From the cell containing the given text, extract its center point as [X, Y] coordinate. 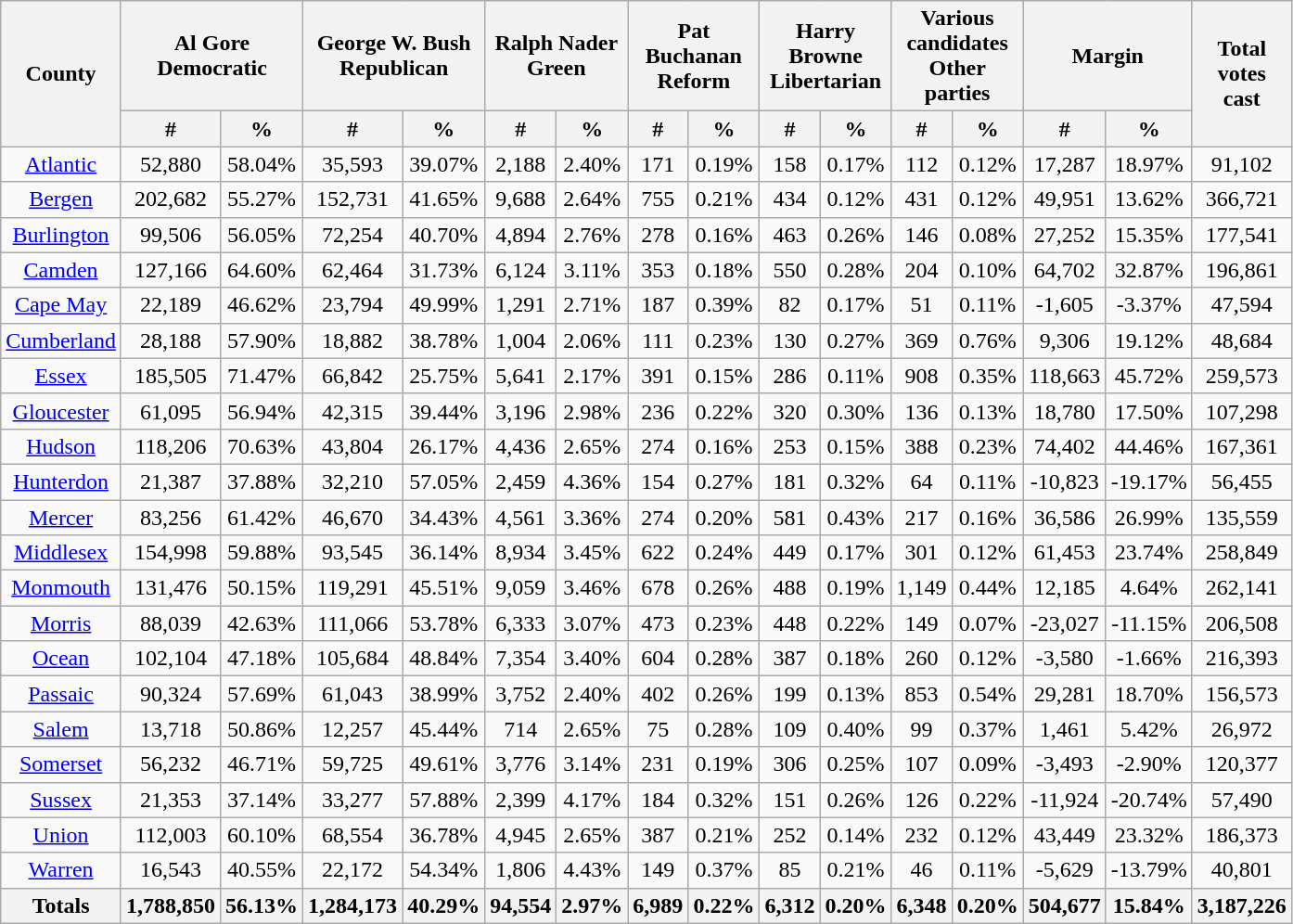
51 [922, 305]
40.70% [443, 235]
22,172 [352, 870]
15.84% [1148, 905]
38.78% [443, 340]
301 [922, 553]
61,453 [1065, 553]
259,573 [1241, 376]
36,586 [1065, 517]
181 [790, 481]
Camden [61, 270]
59.88% [262, 553]
186,373 [1241, 835]
5,641 [521, 376]
135,559 [1241, 517]
320 [790, 411]
286 [790, 376]
1,461 [1065, 729]
908 [922, 376]
-2.90% [1148, 764]
40.55% [262, 870]
82 [790, 305]
131,476 [171, 588]
33,277 [352, 800]
109 [790, 729]
1,788,850 [171, 905]
36.78% [443, 835]
3,187,226 [1241, 905]
3,752 [521, 694]
-13.79% [1148, 870]
52,880 [171, 164]
0.09% [987, 764]
6,333 [521, 623]
48,684 [1241, 340]
68,554 [352, 835]
83,256 [171, 517]
42.63% [262, 623]
44.46% [1148, 446]
-20.74% [1148, 800]
57.05% [443, 481]
105,684 [352, 659]
99,506 [171, 235]
46 [922, 870]
Cape May [61, 305]
3.11% [592, 270]
88,039 [171, 623]
Hunterdon [61, 481]
47,594 [1241, 305]
102,104 [171, 659]
25.75% [443, 376]
Harry BrowneLibertarian [826, 56]
0.10% [987, 270]
56.13% [262, 905]
0.24% [723, 553]
118,206 [171, 446]
0.43% [855, 517]
3.14% [592, 764]
Total votes cast [1241, 74]
Salem [61, 729]
Hudson [61, 446]
3.45% [592, 553]
12,257 [352, 729]
853 [922, 694]
253 [790, 446]
127,166 [171, 270]
37.88% [262, 481]
23,794 [352, 305]
1,284,173 [352, 905]
Sussex [61, 800]
185,505 [171, 376]
26,972 [1241, 729]
43,804 [352, 446]
49.61% [443, 764]
43,449 [1065, 835]
4.36% [592, 481]
449 [790, 553]
34.43% [443, 517]
463 [790, 235]
6,348 [922, 905]
112,003 [171, 835]
3.07% [592, 623]
-23,027 [1065, 623]
2.97% [592, 905]
151 [790, 800]
Somerset [61, 764]
0.08% [987, 235]
Union [61, 835]
Warren [61, 870]
8,934 [521, 553]
504,677 [1065, 905]
54.34% [443, 870]
550 [790, 270]
39.07% [443, 164]
202,682 [171, 199]
154 [659, 481]
130 [790, 340]
-1.66% [1148, 659]
15.35% [1148, 235]
2,459 [521, 481]
1,004 [521, 340]
366,721 [1241, 199]
41.65% [443, 199]
488 [790, 588]
199 [790, 694]
2.71% [592, 305]
2,399 [521, 800]
431 [922, 199]
9,306 [1065, 340]
4.43% [592, 870]
154,998 [171, 553]
0.30% [855, 411]
3.46% [592, 588]
56.05% [262, 235]
2.98% [592, 411]
6,312 [790, 905]
50.15% [262, 588]
-3,493 [1065, 764]
0.44% [987, 588]
45.72% [1148, 376]
21,387 [171, 481]
3,196 [521, 411]
18.70% [1148, 694]
0.07% [987, 623]
-11,924 [1065, 800]
1,149 [922, 588]
1,806 [521, 870]
1,291 [521, 305]
187 [659, 305]
204 [922, 270]
2.17% [592, 376]
0.25% [855, 764]
Margin [1107, 56]
32.87% [1148, 270]
622 [659, 553]
47.18% [262, 659]
Essex [61, 376]
146 [922, 235]
278 [659, 235]
Ocean [61, 659]
49.99% [443, 305]
28,188 [171, 340]
64 [922, 481]
59,725 [352, 764]
5.42% [1148, 729]
388 [922, 446]
29,281 [1065, 694]
448 [790, 623]
27,252 [1065, 235]
678 [659, 588]
6,124 [521, 270]
61,095 [171, 411]
Cumberland [61, 340]
45.44% [443, 729]
53.78% [443, 623]
604 [659, 659]
-1,605 [1065, 305]
473 [659, 623]
62,464 [352, 270]
39.44% [443, 411]
57.90% [262, 340]
111 [659, 340]
74,402 [1065, 446]
9,059 [521, 588]
184 [659, 800]
93,545 [352, 553]
90,324 [171, 694]
369 [922, 340]
22,189 [171, 305]
120,377 [1241, 764]
Pat BuchananReform [694, 56]
-10,823 [1065, 481]
3.36% [592, 517]
26.17% [443, 446]
36.14% [443, 553]
Mercer [61, 517]
217 [922, 517]
391 [659, 376]
19.12% [1148, 340]
46.71% [262, 764]
306 [790, 764]
Burlington [61, 235]
Gloucester [61, 411]
2,188 [521, 164]
196,861 [1241, 270]
2.64% [592, 199]
232 [922, 835]
18.97% [1148, 164]
4,436 [521, 446]
0.39% [723, 305]
171 [659, 164]
99 [922, 729]
Monmouth [61, 588]
23.74% [1148, 553]
111,066 [352, 623]
3.40% [592, 659]
9,688 [521, 199]
75 [659, 729]
262,141 [1241, 588]
13,718 [171, 729]
45.51% [443, 588]
-5,629 [1065, 870]
258,849 [1241, 553]
57,490 [1241, 800]
18,780 [1065, 411]
119,291 [352, 588]
0.14% [855, 835]
Various candidatesOther parties [957, 56]
Totals [61, 905]
85 [790, 870]
118,663 [1065, 376]
58.04% [262, 164]
61,043 [352, 694]
-3.37% [1148, 305]
31.73% [443, 270]
40.29% [443, 905]
12,185 [1065, 588]
38.99% [443, 694]
177,541 [1241, 235]
23.32% [1148, 835]
40,801 [1241, 870]
136 [922, 411]
581 [790, 517]
755 [659, 199]
Middlesex [61, 553]
42,315 [352, 411]
71.47% [262, 376]
37.14% [262, 800]
46,670 [352, 517]
61.42% [262, 517]
Ralph NaderGreen [557, 56]
56,232 [171, 764]
72,254 [352, 235]
46.62% [262, 305]
0.40% [855, 729]
26.99% [1148, 517]
George W. BushRepublican [394, 56]
714 [521, 729]
Bergen [61, 199]
50.86% [262, 729]
55.27% [262, 199]
County [61, 74]
0.54% [987, 694]
7,354 [521, 659]
353 [659, 270]
0.76% [987, 340]
2.06% [592, 340]
260 [922, 659]
13.62% [1148, 199]
60.10% [262, 835]
0.35% [987, 376]
6,989 [659, 905]
126 [922, 800]
Atlantic [61, 164]
21,353 [171, 800]
231 [659, 764]
49,951 [1065, 199]
16,543 [171, 870]
64,702 [1065, 270]
402 [659, 694]
Morris [61, 623]
70.63% [262, 446]
158 [790, 164]
56,455 [1241, 481]
4.17% [592, 800]
-3,580 [1065, 659]
94,554 [521, 905]
4,894 [521, 235]
66,842 [352, 376]
18,882 [352, 340]
216,393 [1241, 659]
107,298 [1241, 411]
Passaic [61, 694]
167,361 [1241, 446]
56.94% [262, 411]
-11.15% [1148, 623]
17,287 [1065, 164]
-19.17% [1148, 481]
2.76% [592, 235]
156,573 [1241, 694]
17.50% [1148, 411]
64.60% [262, 270]
4.64% [1148, 588]
112 [922, 164]
91,102 [1241, 164]
236 [659, 411]
107 [922, 764]
434 [790, 199]
57.69% [262, 694]
3,776 [521, 764]
35,593 [352, 164]
Al GoreDemocratic [211, 56]
252 [790, 835]
206,508 [1241, 623]
152,731 [352, 199]
4,561 [521, 517]
57.88% [443, 800]
48.84% [443, 659]
4,945 [521, 835]
32,210 [352, 481]
